From the cell containing the given text, extract its center point as [x, y] coordinate. 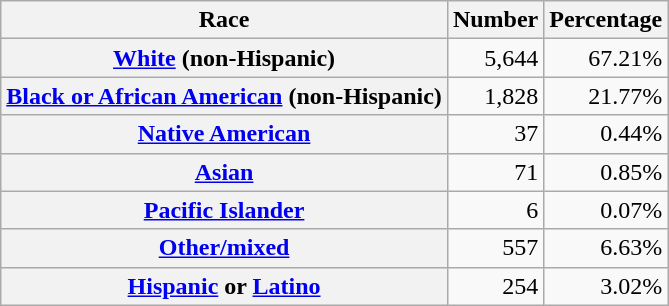
Other/mixed [224, 248]
6 [495, 210]
Pacific Islander [224, 210]
Number [495, 20]
Asian [224, 172]
Black or African American (non-Hispanic) [224, 96]
0.85% [606, 172]
Native American [224, 134]
3.02% [606, 286]
37 [495, 134]
Race [224, 20]
White (non-Hispanic) [224, 58]
21.77% [606, 96]
0.44% [606, 134]
71 [495, 172]
557 [495, 248]
0.07% [606, 210]
6.63% [606, 248]
5,644 [495, 58]
Hispanic or Latino [224, 286]
254 [495, 286]
67.21% [606, 58]
Percentage [606, 20]
1,828 [495, 96]
